Determine the (X, Y) coordinate at the center of the cell enclosing the given text.  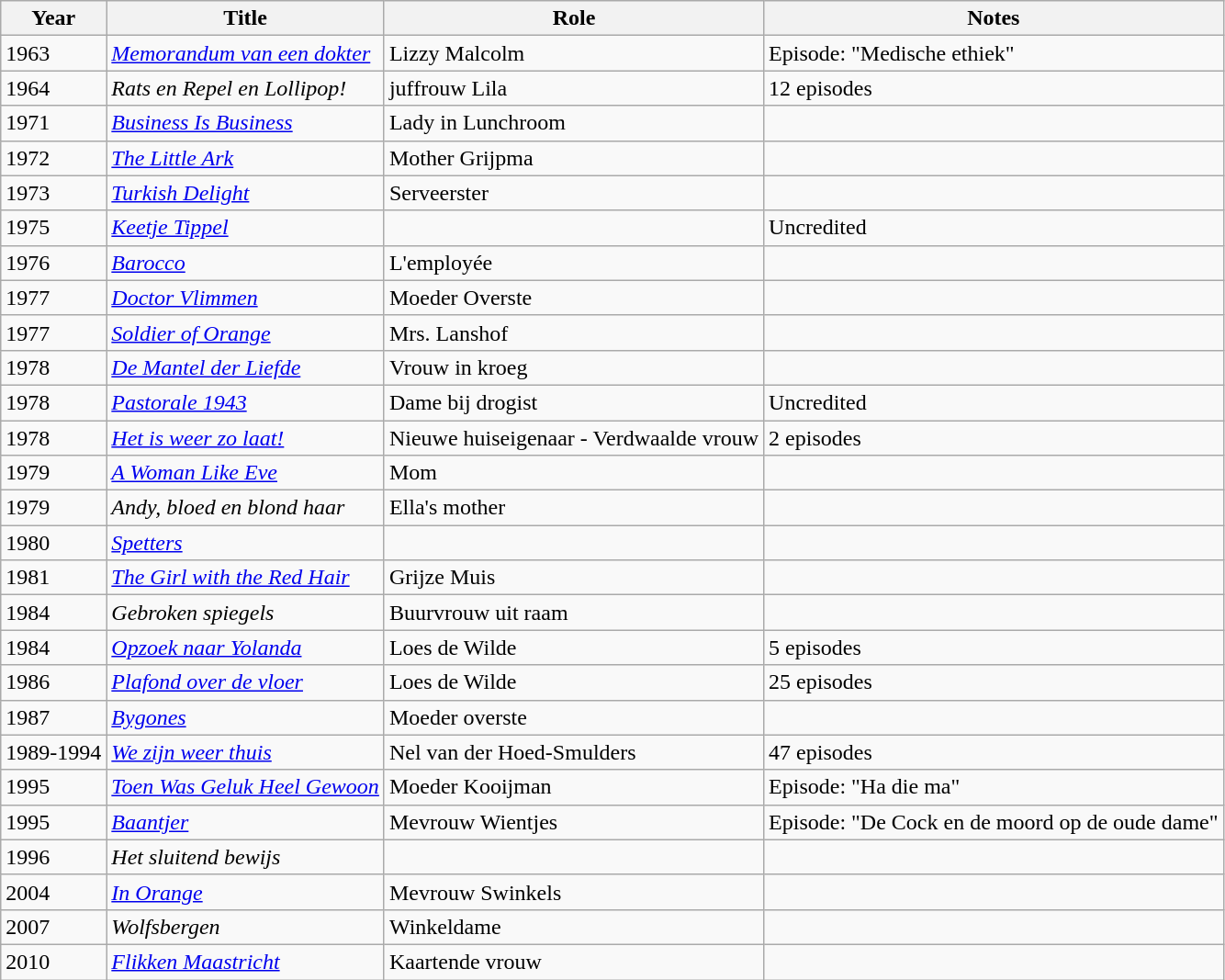
Title (246, 18)
Gebroken spiegels (246, 613)
Spetters (246, 543)
Moeder overste (573, 717)
Buurvrouw uit raam (573, 613)
Episode: "Ha die ma" (994, 787)
2010 (53, 962)
Soldier of Orange (246, 332)
2007 (53, 927)
Memorandum van een dokter (246, 53)
Mother Grijpma (573, 158)
1986 (53, 682)
Dame bij drogist (573, 402)
12 episodes (994, 88)
The Little Ark (246, 158)
Mom (573, 473)
Flikken Maastricht (246, 962)
47 episodes (994, 752)
Notes (994, 18)
We zijn weer thuis (246, 752)
Doctor Vlimmen (246, 298)
Year (53, 18)
Wolfsbergen (246, 927)
Lady in Lunchroom (573, 123)
In Orange (246, 892)
Pastorale 1943 (246, 402)
Business Is Business (246, 123)
Opzoek naar Yolanda (246, 648)
Lizzy Malcolm (573, 53)
Episode: "Medische ethiek" (994, 53)
A Woman Like Eve (246, 473)
De Mantel der Liefde (246, 367)
2 episodes (994, 438)
Moeder Kooijman (573, 787)
Andy, bloed en blond haar (246, 508)
Kaartende vrouw (573, 962)
Grijze Muis (573, 578)
Toen Was Geluk Heel Gewoon (246, 787)
2004 (53, 892)
Het is weer zo laat! (246, 438)
The Girl with the Red Hair (246, 578)
1976 (53, 263)
1963 (53, 53)
1975 (53, 228)
1981 (53, 578)
L'employée (573, 263)
1964 (53, 88)
Role (573, 18)
Barocco (246, 263)
Mrs. Lanshof (573, 332)
1987 (53, 717)
Ella's mother (573, 508)
Plafond over de vloer (246, 682)
1996 (53, 857)
1973 (53, 193)
Vrouw in kroeg (573, 367)
Baantjer (246, 822)
1972 (53, 158)
Mevrouw Wientjes (573, 822)
5 episodes (994, 648)
Bygones (246, 717)
Nel van der Hoed-Smulders (573, 752)
Mevrouw Swinkels (573, 892)
Moeder Overste (573, 298)
1971 (53, 123)
Nieuwe huiseigenaar - Verdwaalde vrouw (573, 438)
1989-1994 (53, 752)
Serveerster (573, 193)
Rats en Repel en Lollipop! (246, 88)
Turkish Delight (246, 193)
1980 (53, 543)
juffrouw Lila (573, 88)
25 episodes (994, 682)
Het sluitend bewijs (246, 857)
Keetje Tippel (246, 228)
Episode: "De Cock en de moord op de oude dame" (994, 822)
Winkeldame (573, 927)
